Return the (x, y) coordinate for the center point of the cell that contains the specified text.  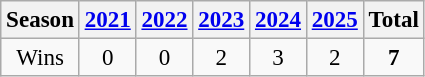
2022 (164, 20)
2023 (222, 20)
Wins (40, 58)
2021 (108, 20)
Total (394, 20)
3 (278, 58)
Season (40, 20)
7 (394, 58)
2025 (334, 20)
2024 (278, 20)
